Detect which cell encompasses the target text, then output its [x, y] center coordinate. 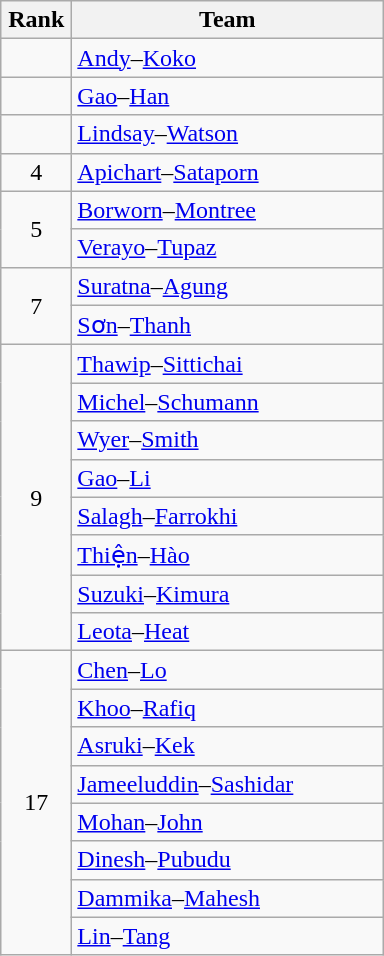
Chen–Lo [228, 670]
Suzuki–Kimura [228, 594]
Michel–Schumann [228, 402]
Gao–Han [228, 96]
Dinesh–Pubudu [228, 860]
Thiện–Hào [228, 555]
Gao–Li [228, 478]
Mohan–John [228, 822]
4 [36, 172]
Thawip–Sittichai [228, 364]
Suratna–Agung [228, 286]
Dammika–Mahesh [228, 898]
Lin–Tang [228, 936]
Sơn–Thanh [228, 325]
Rank [36, 20]
Borworn–Montree [228, 210]
Asruki–Kek [228, 746]
Leota–Heat [228, 632]
Jameeluddin–Sashidar [228, 784]
5 [36, 229]
Salagh–Farrokhi [228, 516]
Verayo–Tupaz [228, 248]
Andy–Koko [228, 58]
Wyer–Smith [228, 440]
17 [36, 803]
Lindsay–Watson [228, 134]
Team [228, 20]
Khoo–Rafiq [228, 708]
9 [36, 498]
Apichart–Sataporn [228, 172]
7 [36, 306]
